Output the (X, Y) coordinate of the center of the cell containing the given text.  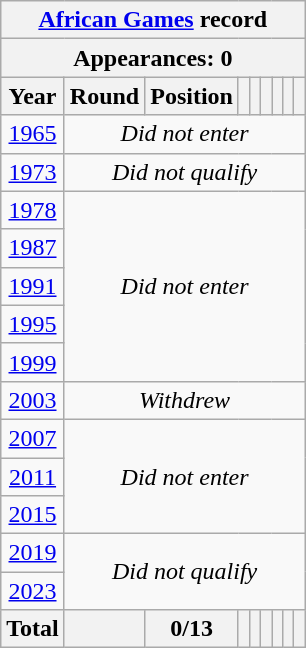
1965 (33, 134)
1999 (33, 362)
1987 (33, 248)
Total (33, 629)
Appearances: 0 (153, 58)
1973 (33, 172)
2011 (33, 477)
Year (33, 96)
Position (192, 96)
2003 (33, 400)
1978 (33, 210)
2019 (33, 553)
African Games record (153, 20)
2023 (33, 591)
2007 (33, 438)
Round (104, 96)
1995 (33, 324)
2015 (33, 515)
Withdrew (184, 400)
1991 (33, 286)
0/13 (192, 629)
